Return the [X, Y] coordinate for the center point of the cell that contains the specified text.  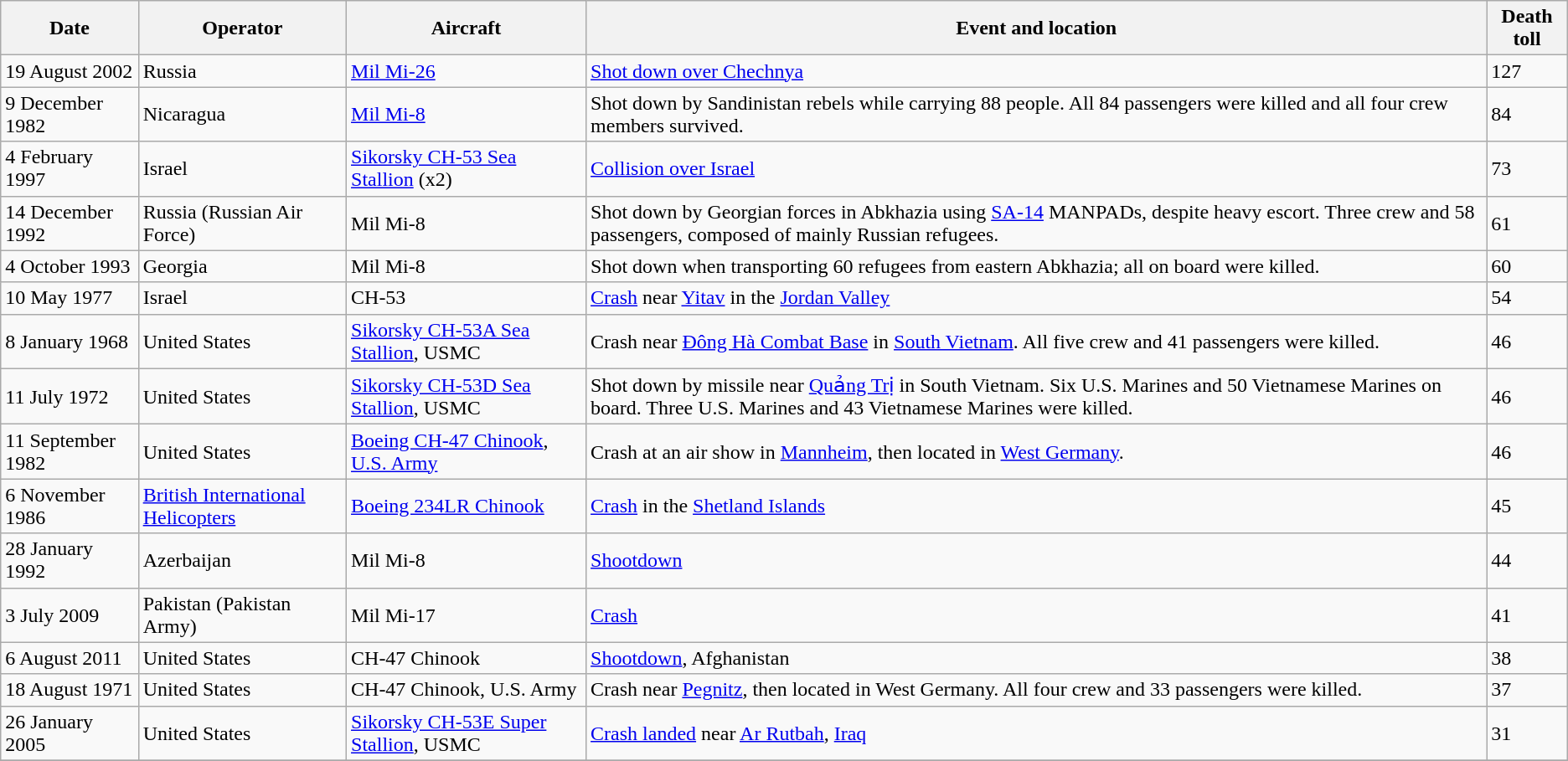
Russia [242, 71]
Shot down over Chechnya [1037, 71]
Shot down by Sandinistan rebels while carrying 88 people. All 84 passengers were killed and all four crew members survived. [1037, 114]
4 February 1997 [70, 169]
Sikorsky CH-53E Super Stallion, USMC [467, 733]
Crash near Pegnitz, then located in West Germany. All four crew and 33 passengers were killed. [1037, 690]
Azerbaijan [242, 561]
British International Helicopters [242, 506]
6 November 1986 [70, 506]
Sikorsky CH-53A Sea Stallion, USMC [467, 342]
Mil Mi-26 [467, 71]
Shot down when transporting 60 refugees from eastern Abkhazia; all on board were killed. [1037, 266]
54 [1527, 298]
14 December 1992 [70, 223]
Nicaragua [242, 114]
CH-53 [467, 298]
CH-47 Chinook, U.S. Army [467, 690]
8 January 1968 [70, 342]
37 [1527, 690]
Russia (Russian Air Force) [242, 223]
Sikorsky CH-53D Sea Stallion, USMC [467, 397]
Crash in the Shetland Islands [1037, 506]
Date [70, 28]
Boeing CH-47 Chinook, U.S. Army [467, 452]
Crash near Đông Hà Combat Base in South Vietnam. All five crew and 41 passengers were killed. [1037, 342]
Crash near Yitav in the Jordan Valley [1037, 298]
Crash landed near Ar Rutbah, Iraq [1037, 733]
61 [1527, 223]
Boeing 234LR Chinook [467, 506]
Sikorsky CH-53 Sea Stallion (x2) [467, 169]
Shootdown, Afghanistan [1037, 658]
18 August 1971 [70, 690]
44 [1527, 561]
Crash at an air show in Mannheim, then located in West Germany. [1037, 452]
60 [1527, 266]
3 July 2009 [70, 614]
11 July 1972 [70, 397]
Event and location [1037, 28]
38 [1527, 658]
Crash [1037, 614]
Georgia [242, 266]
45 [1527, 506]
Aircraft [467, 28]
Mil Mi-17 [467, 614]
41 [1527, 614]
31 [1527, 733]
11 September 1982 [70, 452]
10 May 1977 [70, 298]
6 August 2011 [70, 658]
4 October 1993 [70, 266]
Pakistan (Pakistan Army) [242, 614]
84 [1527, 114]
28 January 1992 [70, 561]
CH-47 Chinook [467, 658]
Collision over Israel [1037, 169]
9 December 1982 [70, 114]
73 [1527, 169]
Operator [242, 28]
Shootdown [1037, 561]
19 August 2002 [70, 71]
127 [1527, 71]
26 January 2005 [70, 733]
Death toll [1527, 28]
